Return (x, y) of the center of cell containing provided text 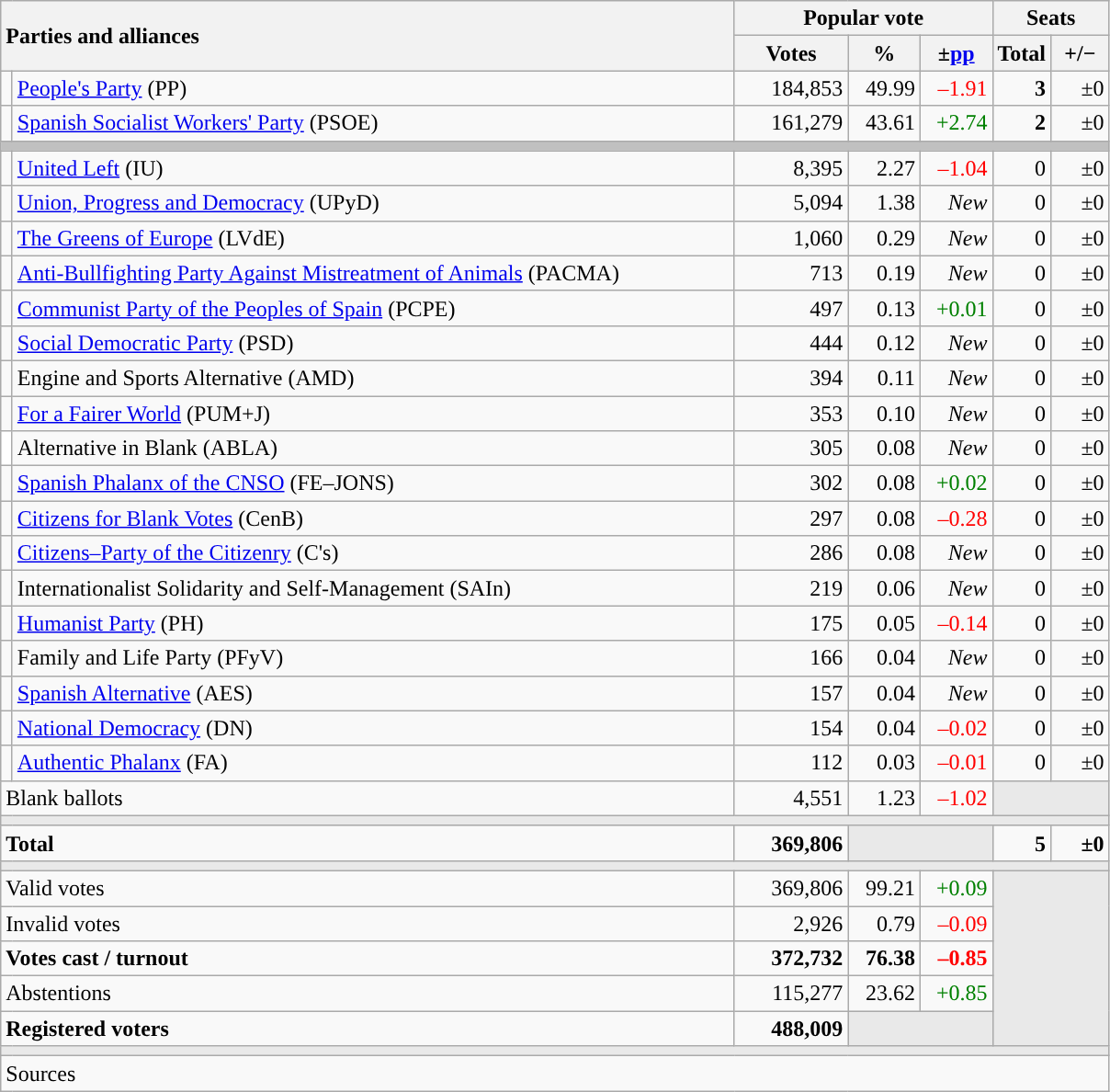
353 (791, 413)
For a Fairer World (PUM+J) (373, 413)
National Democracy (DN) (373, 728)
Votes (791, 53)
Authentic Phalanx (FA) (373, 763)
115,277 (791, 994)
157 (791, 693)
Humanist Party (PH) (373, 623)
219 (791, 588)
1,060 (791, 238)
488,009 (791, 1029)
–0.85 (956, 959)
Blank ballots (368, 798)
154 (791, 728)
–0.02 (956, 728)
23.62 (884, 994)
–1.04 (956, 168)
Union, Progress and Democracy (UPyD) (373, 203)
444 (791, 343)
0.12 (884, 343)
+0.85 (956, 994)
43.61 (884, 123)
The Greens of Europe (LVdE) (373, 238)
713 (791, 273)
Citizens for Blank Votes (CenB) (373, 518)
Social Democratic Party (PSD) (373, 343)
302 (791, 483)
0.19 (884, 273)
Communist Party of the Peoples of Spain (PCPE) (373, 308)
Engine and Sports Alternative (AMD) (373, 378)
1.38 (884, 203)
175 (791, 623)
Spanish Phalanx of the CNSO (FE–JONS) (373, 483)
2,926 (791, 924)
Spanish Alternative (AES) (373, 693)
Votes cast / turnout (368, 959)
+0.02 (956, 483)
Citizens–Party of the Citizenry (C's) (373, 553)
–0.28 (956, 518)
49.99 (884, 88)
394 (791, 378)
166 (791, 658)
% (884, 53)
184,853 (791, 88)
–0.14 (956, 623)
0.10 (884, 413)
1.23 (884, 798)
Parties and alliances (368, 36)
–0.01 (956, 763)
497 (791, 308)
–0.09 (956, 924)
0.03 (884, 763)
People's Party (PP) (373, 88)
+2.74 (956, 123)
286 (791, 553)
5 (1022, 843)
+/− (1081, 53)
305 (791, 449)
372,732 (791, 959)
76.38 (884, 959)
Alternative in Blank (ABLA) (373, 449)
2.27 (884, 168)
2 (1022, 123)
99.21 (884, 888)
Anti-Bullfighting Party Against Mistreatment of Animals (PACMA) (373, 273)
5,094 (791, 203)
Family and Life Party (PFyV) (373, 658)
Abstentions (368, 994)
0.11 (884, 378)
3 (1022, 88)
–1.02 (956, 798)
0.13 (884, 308)
±pp (956, 53)
United Left (IU) (373, 168)
161,279 (791, 123)
Seats (1051, 18)
8,395 (791, 168)
0.06 (884, 588)
Sources (555, 1074)
112 (791, 763)
+0.01 (956, 308)
0.29 (884, 238)
Valid votes (368, 888)
4,551 (791, 798)
Internationalist Solidarity and Self-Management (SAIn) (373, 588)
0.05 (884, 623)
297 (791, 518)
–1.91 (956, 88)
+0.09 (956, 888)
0.79 (884, 924)
Popular vote (864, 18)
Invalid votes (368, 924)
Registered voters (368, 1029)
Spanish Socialist Workers' Party (PSOE) (373, 123)
